Search for the cell housing the specified text and yield its [x, y] center coordinate. 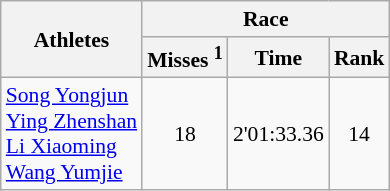
Race [266, 19]
18 [185, 134]
Song YongjunYing ZhenshanLi XiaomingWang Yumjie [72, 134]
Rank [360, 58]
Time [278, 58]
2'01:33.36 [278, 134]
Misses 1 [185, 58]
Athletes [72, 40]
14 [360, 134]
